Scan for the cell matching the given text and deliver its [x, y] coordinate at center. 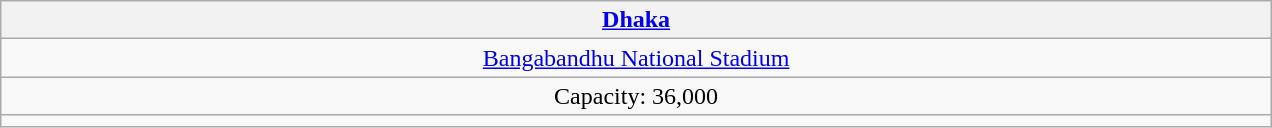
Capacity: 36,000 [636, 96]
Bangabandhu National Stadium [636, 58]
Dhaka [636, 20]
